For the text-containing cell, return its midpoint in (x, y) coordinate format. 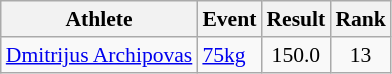
75kg (229, 55)
Dmitrijus Archipovas (100, 55)
Event (229, 19)
Athlete (100, 19)
13 (360, 55)
150.0 (296, 55)
Result (296, 19)
Rank (360, 19)
